Detect which cell encompasses the target text, then output its (X, Y) center coordinate. 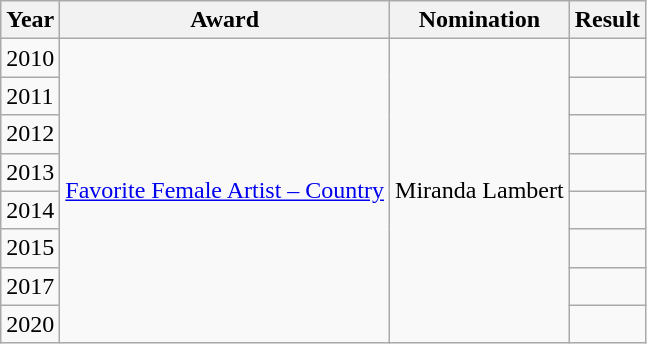
2010 (30, 58)
2012 (30, 134)
Year (30, 20)
Award (225, 20)
2011 (30, 96)
Result (607, 20)
Favorite Female Artist – Country (225, 191)
2013 (30, 172)
2020 (30, 324)
2014 (30, 210)
Miranda Lambert (480, 191)
2015 (30, 248)
Nomination (480, 20)
2017 (30, 286)
